For the text-containing cell, return its midpoint in [x, y] coordinate format. 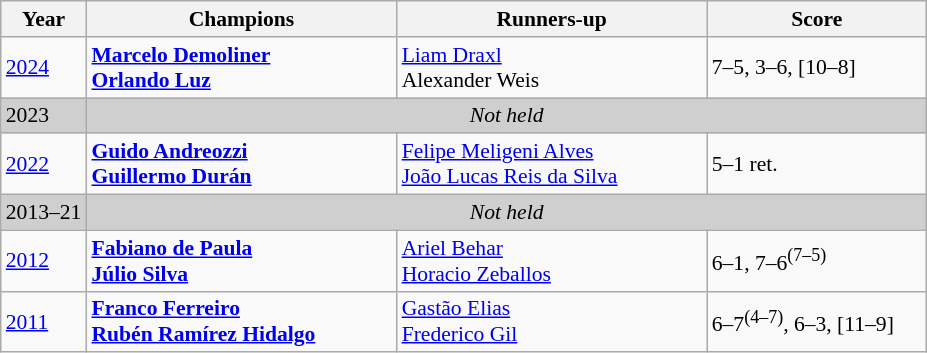
2024 [44, 68]
Ariel Behar Horacio Zeballos [552, 260]
2022 [44, 164]
Franco Ferreiro Rubén Ramírez Hidalgo [241, 322]
7–5, 3–6, [10–8] [817, 68]
Marcelo Demoliner Orlando Luz [241, 68]
Year [44, 19]
Guido Andreozzi Guillermo Durán [241, 164]
6–1, 7–6(7–5) [817, 260]
2012 [44, 260]
Score [817, 19]
Liam Draxl Alexander Weis [552, 68]
2013–21 [44, 213]
5–1 ret. [817, 164]
Fabiano de Paula Júlio Silva [241, 260]
2011 [44, 322]
6–7(4–7), 6–3, [11–9] [817, 322]
Champions [241, 19]
Gastão Elias Frederico Gil [552, 322]
2023 [44, 116]
Runners-up [552, 19]
Felipe Meligeni Alves João Lucas Reis da Silva [552, 164]
